Identify which cell holds the provided text, then report its [x, y] central coordinate. 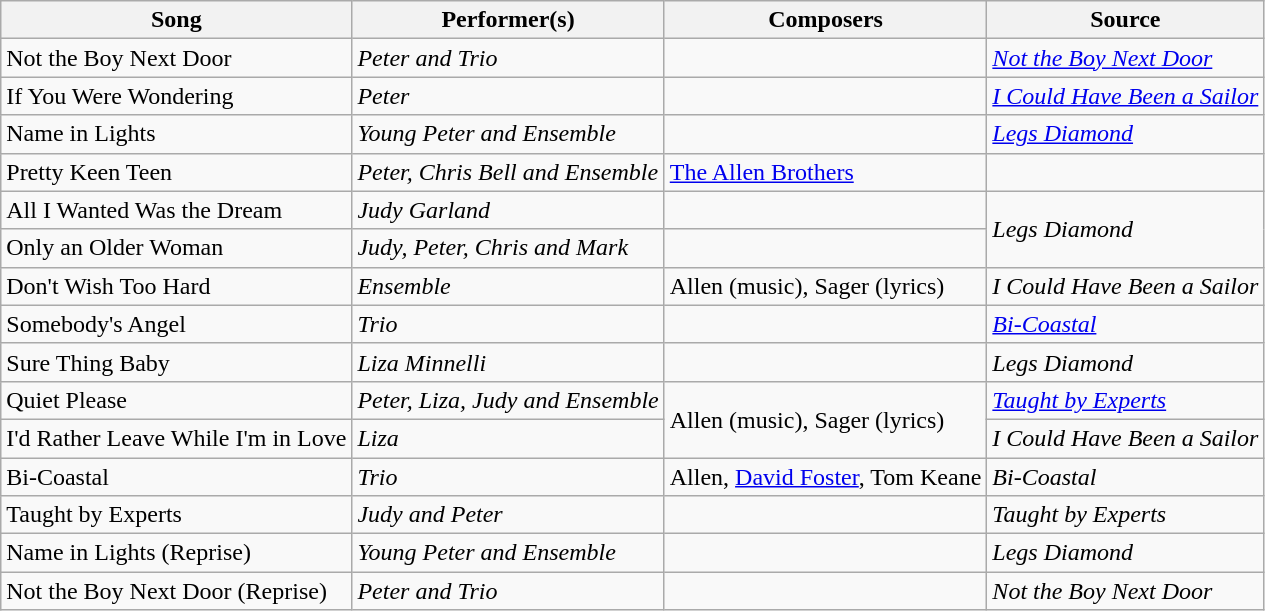
Somebody's Angel [176, 324]
Don't Wish Too Hard [176, 286]
Composers [826, 20]
Only an Older Woman [176, 248]
All I Wanted Was the Dream [176, 210]
Performer(s) [508, 20]
Liza [508, 438]
Pretty Keen Teen [176, 172]
Peter, Chris Bell and Ensemble [508, 172]
Source [1126, 20]
Name in Lights [176, 134]
Judy, Peter, Chris and Mark [508, 248]
Judy Garland [508, 210]
If You Were Wondering [176, 96]
Peter [508, 96]
The Allen Brothers [826, 172]
Ensemble [508, 286]
Not the Boy Next Door (Reprise) [176, 591]
Judy and Peter [508, 515]
Song [176, 20]
Name in Lights (Reprise) [176, 553]
Quiet Please [176, 400]
Peter, Liza, Judy and Ensemble [508, 400]
Sure Thing Baby [176, 362]
Allen, David Foster, Tom Keane [826, 477]
I'd Rather Leave While I'm in Love [176, 438]
Liza Minnelli [508, 362]
